Find where the given text appears and provide that cell's center as (X, Y) coordinate. 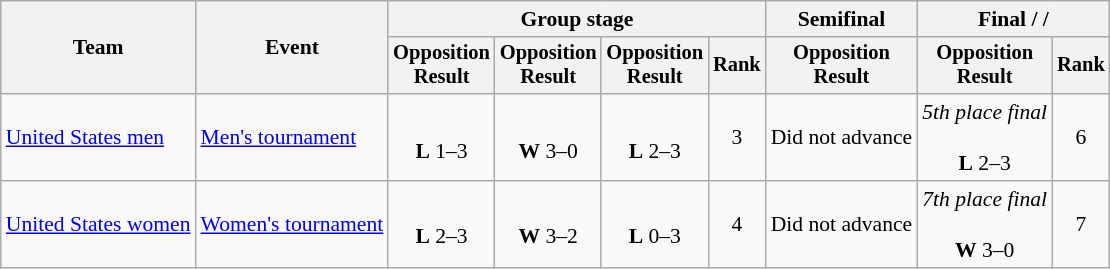
Semifinal (842, 19)
7th place finalW 3–0 (984, 224)
6 (1081, 138)
5th place finalL 2–3 (984, 138)
L 0–3 (654, 224)
Men's tournament (292, 138)
Team (98, 48)
Women's tournament (292, 224)
United States men (98, 138)
L 1–3 (442, 138)
Final / / (1013, 19)
3 (737, 138)
7 (1081, 224)
Event (292, 48)
4 (737, 224)
United States women (98, 224)
W 3–0 (548, 138)
W 3–2 (548, 224)
Group stage (576, 19)
